Search for the cell housing the specified text and yield its [x, y] center coordinate. 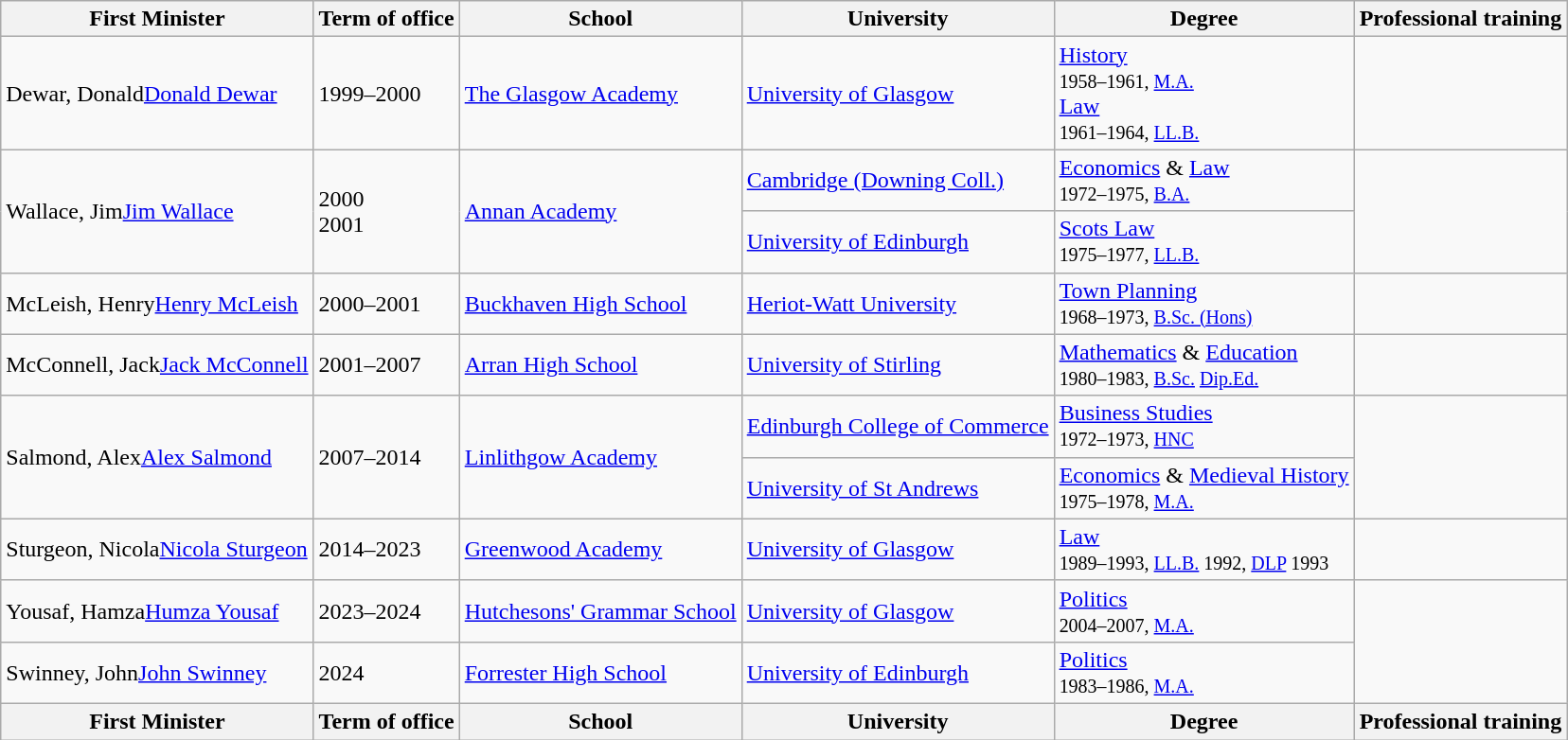
2000–2001 [386, 303]
McConnell, JackJack McConnell [157, 365]
2001–2007 [386, 365]
University of St Andrews [898, 488]
Heriot-Watt University [898, 303]
Arran High School [600, 365]
2024 [386, 672]
Dewar, DonaldDonald Dewar [157, 93]
1999–2000 [386, 93]
Forrester High School [600, 672]
History1958–1961, M.A.Law1961–1964, LL.B. [1204, 93]
Greenwood Academy [600, 549]
2007–2014 [386, 457]
Economics & Medieval History1975–1978, M.A. [1204, 488]
University of Stirling [898, 365]
Edinburgh College of Commerce [898, 426]
Town Planning1968–1973, B.Sc. (Hons) [1204, 303]
Wallace, JimJim Wallace [157, 211]
Salmond, AlexAlex Salmond [157, 457]
Annan Academy [600, 211]
Yousaf, HamzaHumza Yousaf [157, 611]
Business Studies1972–1973, HNC [1204, 426]
The Glasgow Academy [600, 93]
Linlithgow Academy [600, 457]
McLeish, HenryHenry McLeish [157, 303]
Buckhaven High School [600, 303]
Swinney, JohnJohn Swinney [157, 672]
Law1989–1993, LL.B. 1992, DLP 1993 [1204, 549]
Mathematics & Education1980–1983, B.Sc. Dip.Ed. [1204, 365]
2023–2024 [386, 611]
Economics & Law1972–1975, B.A. [1204, 180]
Sturgeon, NicolaNicola Sturgeon [157, 549]
Politics1983–1986, M.A. [1204, 672]
Cambridge (Downing Coll.) [898, 180]
Politics2004–2007, M.A. [1204, 611]
20002001 [386, 211]
Scots Law1975–1977, LL.B. [1204, 242]
2014–2023 [386, 549]
Hutchesons' Grammar School [600, 611]
